Return (X, Y) of the center of cell containing provided text 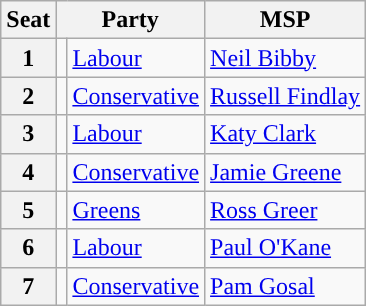
Pam Gosal (286, 286)
4 (28, 172)
Jamie Greene (286, 172)
Seat (28, 20)
3 (28, 134)
Greens (136, 210)
Katy Clark (286, 134)
7 (28, 286)
Party (130, 20)
MSP (286, 20)
Russell Findlay (286, 96)
2 (28, 96)
6 (28, 248)
1 (28, 58)
Ross Greer (286, 210)
Neil Bibby (286, 58)
5 (28, 210)
Paul O'Kane (286, 248)
